Return [x, y] of the center of cell containing provided text 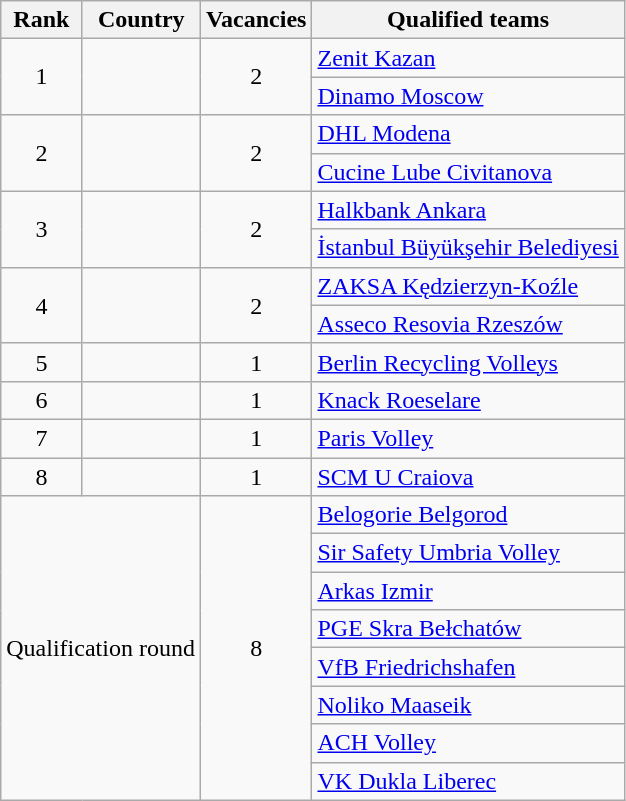
Rank [42, 20]
3 [42, 229]
Qualification round [101, 648]
ACH Volley [468, 743]
ZAKSA Kędzierzyn-Koźle [468, 286]
Zenit Kazan [468, 58]
İstanbul Büyükşehir Belediyesi [468, 248]
7 [42, 438]
Vacancies [256, 20]
4 [42, 305]
Knack Roeselare [468, 400]
Noliko Maaseik [468, 705]
Qualified teams [468, 20]
Belogorie Belgorod [468, 515]
DHL Modena [468, 134]
Sir Safety Umbria Volley [468, 553]
5 [42, 362]
Berlin Recycling Volleys [468, 362]
Asseco Resovia Rzeszów [468, 324]
Halkbank Ankara [468, 210]
PGE Skra Bełchatów [468, 629]
SCM U Craiova [468, 477]
Dinamo Moscow [468, 96]
6 [42, 400]
VfB Friedrichshafen [468, 667]
Arkas Izmir [468, 591]
Cucine Lube Civitanova [468, 172]
Paris Volley [468, 438]
Country [141, 20]
VK Dukla Liberec [468, 781]
